Pinpoint the cell where the given text exists, returning its (x, y) midpoint coordinate. 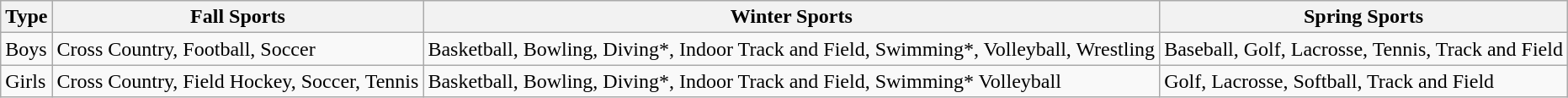
Basketball, Bowling, Diving*, Indoor Track and Field, Swimming*, Volleyball, Wrestling (791, 49)
Golf, Lacrosse, Softball, Track and Field (1363, 81)
Girls (27, 81)
Fall Sports (237, 17)
Winter Sports (791, 17)
Type (27, 17)
Basketball, Bowling, Diving*, Indoor Track and Field, Swimming* Volleyball (791, 81)
Cross Country, Field Hockey, Soccer, Tennis (237, 81)
Cross Country, Football, Soccer (237, 49)
Spring Sports (1363, 17)
Baseball, Golf, Lacrosse, Tennis, Track and Field (1363, 49)
Boys (27, 49)
